Detect which cell encompasses the target text, then output its [X, Y] center coordinate. 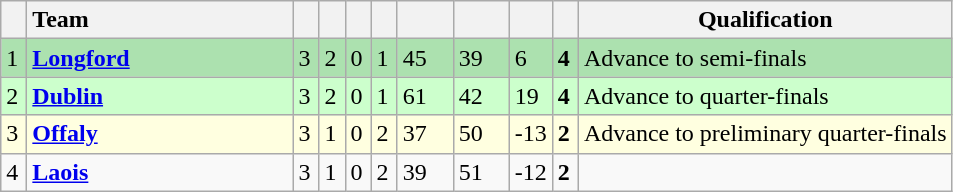
51 [481, 172]
Dublin [160, 96]
Offaly [160, 134]
Advance to semi-finals [765, 58]
-13 [530, 134]
Advance to preliminary quarter-finals [765, 134]
Laois [160, 172]
61 [425, 96]
Qualification [765, 20]
Longford [160, 58]
45 [425, 58]
Team [160, 20]
19 [530, 96]
6 [530, 58]
42 [481, 96]
37 [425, 134]
Advance to quarter-finals [765, 96]
50 [481, 134]
-12 [530, 172]
